Return (X, Y) of the center of cell containing provided text 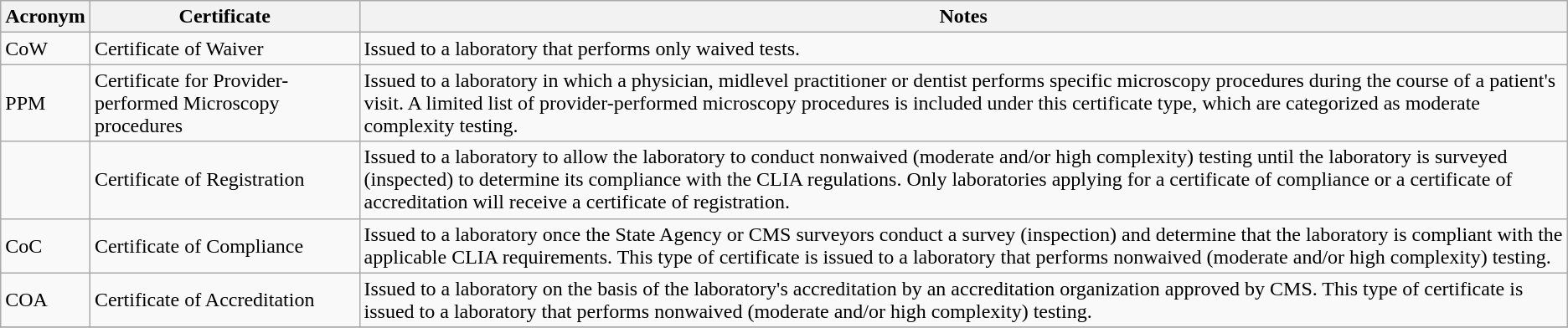
Certificate for Provider-performed Microscopy procedures (224, 103)
CoW (45, 49)
Certificate (224, 17)
Certificate of Accreditation (224, 300)
COA (45, 300)
Certificate of Compliance (224, 246)
Notes (963, 17)
Certificate of Waiver (224, 49)
CoC (45, 246)
Acronym (45, 17)
Certificate of Registration (224, 180)
PPM (45, 103)
Issued to a laboratory that performs only waived tests. (963, 49)
